Pinpoint the cell where the given text exists, returning its (x, y) midpoint coordinate. 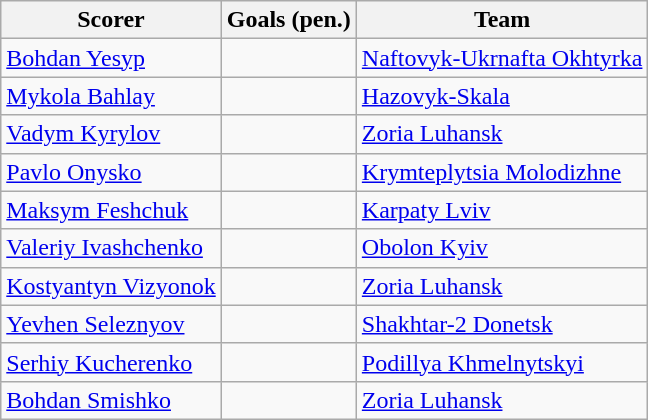
Team (502, 20)
Yevhen Seleznyov (111, 324)
Bohdan Yesyp (111, 58)
Serhiy Kucherenko (111, 362)
Shakhtar-2 Donetsk (502, 324)
Mykola Bahlay (111, 96)
Karpaty Lviv (502, 210)
Krymteplytsia Molodizhne (502, 172)
Valeriy Ivashchenko (111, 248)
Scorer (111, 20)
Naftovyk-Ukrnafta Okhtyrka (502, 58)
Bohdan Smishko (111, 400)
Hazovyk-Skala (502, 96)
Obolon Kyiv (502, 248)
Vadym Kyrylov (111, 134)
Podillya Khmelnytskyi (502, 362)
Kostyantyn Vizyonok (111, 286)
Goals (pen.) (288, 20)
Maksym Feshchuk (111, 210)
Pavlo Onysko (111, 172)
